Return [x, y] of the center of cell containing provided text 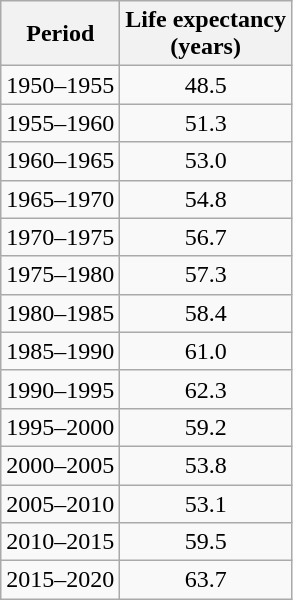
2000–2005 [60, 465]
1990–1995 [60, 389]
Period [60, 34]
58.4 [206, 313]
1950–1955 [60, 85]
59.5 [206, 542]
57.3 [206, 275]
61.0 [206, 351]
54.8 [206, 199]
63.7 [206, 580]
59.2 [206, 427]
1955–1960 [60, 123]
1960–1965 [60, 161]
56.7 [206, 237]
48.5 [206, 85]
53.1 [206, 503]
Life expectancy(years) [206, 34]
1965–1970 [60, 199]
1975–1980 [60, 275]
51.3 [206, 123]
2005–2010 [60, 503]
53.0 [206, 161]
1995–2000 [60, 427]
1985–1990 [60, 351]
62.3 [206, 389]
2010–2015 [60, 542]
2015–2020 [60, 580]
1970–1975 [60, 237]
1980–1985 [60, 313]
53.8 [206, 465]
